Find where the given text appears and provide that cell's center as [x, y] coordinate. 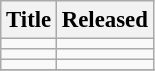
Released [104, 20]
Title [29, 20]
